For the text-containing cell, return its midpoint in [x, y] coordinate format. 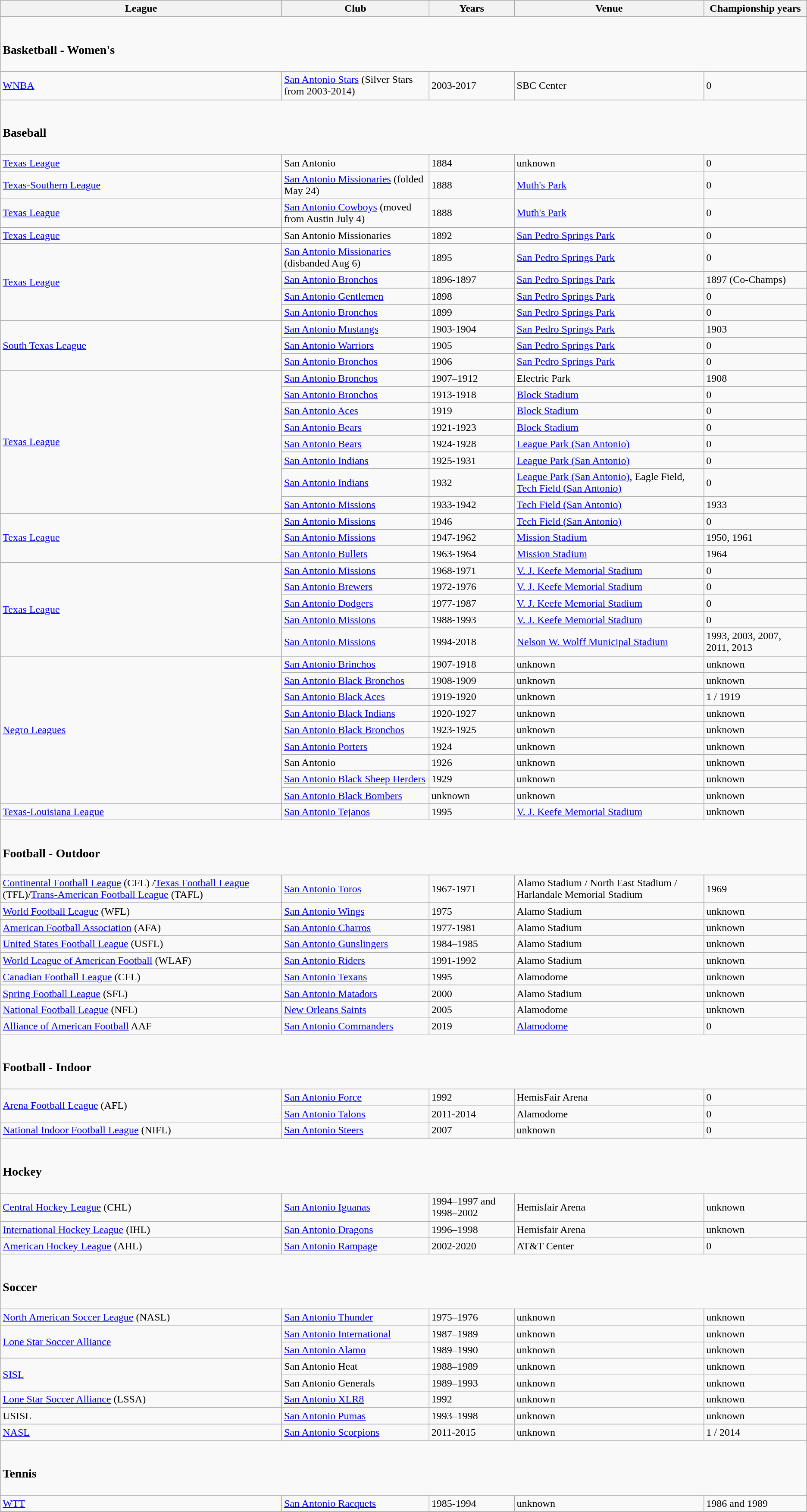
2002-2020 [472, 1246]
San Antonio Mustangs [355, 329]
1988-1993 [472, 620]
Canadian Football League (CFL) [141, 977]
Negro Leagues [141, 730]
League Park (San Antonio), Eagle Field, Tech Field (San Antonio) [609, 482]
1993, 2003, 2007, 2011, 2013 [755, 642]
San Antonio Commanders [355, 1026]
San Antonio Matadors [355, 993]
San Antonio Gunslingers [355, 944]
Tennis [403, 1468]
1977-1981 [472, 928]
San Antonio Tejanos [355, 812]
1908 [755, 378]
San Antonio Brewers [355, 587]
San Antonio Missionaries (folded May 24) [355, 185]
1892 [472, 235]
1994–1997 and 1998–2002 [472, 1208]
1924 [472, 746]
NASL [141, 1432]
San Antonio Bullets [355, 554]
Alamo Stadium / North East Stadium / Harlandale Memorial Stadium [609, 889]
San Antonio Missionaries [355, 235]
San Antonio Missionaries (disbanded Aug 6) [355, 258]
San Antonio Black Indians [355, 713]
San Antonio Force [355, 1098]
United States Football League (USFL) [141, 944]
WNBA [141, 85]
1968-1971 [472, 571]
San Antonio Black Bombers [355, 796]
New Orleans Saints [355, 1010]
San Antonio Dragons [355, 1230]
Football - Outdoor [403, 848]
San Antonio Cowboys (moved from Austin July 4) [355, 213]
1975–1976 [472, 1317]
San Antonio Black Aces [355, 697]
1913-1918 [472, 395]
San Antonio Pumas [355, 1416]
1929 [472, 779]
San Antonio Stars (Silver Stars from 2003-2014) [355, 85]
1932 [472, 482]
1996–1998 [472, 1230]
Years [472, 9]
1921-1923 [472, 427]
1986 and 1989 [755, 1503]
Lone Star Soccer Alliance (LSSA) [141, 1399]
Venue [609, 9]
1907–1912 [472, 378]
1987–1989 [472, 1334]
1924-1928 [472, 444]
San Antonio Gentlemen [355, 296]
Alliance of American Football AAF [141, 1026]
San Antonio Riders [355, 960]
1 / 2014 [755, 1432]
AT&T Center [609, 1246]
1905 [472, 345]
Basketball - Women's [403, 44]
Continental Football League (CFL) /Texas Football League (TFL)/Trans-American Football League (TAFL) [141, 889]
HemisFair Arena [609, 1098]
San Antonio Racquets [355, 1503]
San Antonio Black Sheep Herders [355, 779]
San Antonio Talons [355, 1114]
1950, 1961 [755, 538]
San Antonio Heat [355, 1367]
San Antonio Porters [355, 746]
Championship years [755, 9]
Lone Star Soccer Alliance [141, 1342]
Central Hockey League (CHL) [141, 1208]
1925-1931 [472, 460]
Electric Park [609, 378]
1920-1927 [472, 713]
1975 [472, 911]
San Antonio Texans [355, 977]
WTT [141, 1503]
1908-1909 [472, 681]
1899 [472, 313]
Club [355, 9]
1933-1942 [472, 505]
1906 [472, 362]
1907-1918 [472, 664]
San Antonio Iguanas [355, 1208]
1969 [755, 889]
San Antonio XLR8 [355, 1399]
1989–1990 [472, 1350]
1903-1904 [472, 329]
San Antonio Scorpions [355, 1432]
San Antonio Brinchos [355, 664]
1895 [472, 258]
American Hockey League (AHL) [141, 1246]
2005 [472, 1010]
San Antonio Warriors [355, 345]
Texas-Southern League [141, 185]
American Football Association (AFA) [141, 928]
2011-2014 [472, 1114]
1963-1964 [472, 554]
San Antonio Wings [355, 911]
San Antonio Steers [355, 1130]
San Antonio Generals [355, 1383]
National Indoor Football League (NIFL) [141, 1130]
San Antonio Aces [355, 411]
1964 [755, 554]
1977-1987 [472, 603]
World League of American Football (WLAF) [141, 960]
1898 [472, 296]
Spring Football League (SFL) [141, 993]
1967-1971 [472, 889]
San Antonio Alamo [355, 1350]
2000 [472, 993]
1903 [755, 329]
Arena Football League (AFL) [141, 1106]
1923-1925 [472, 730]
1919 [472, 411]
San Antonio Dodgers [355, 603]
1994-2018 [472, 642]
San Antonio Rampage [355, 1246]
SBC Center [609, 85]
San Antonio Charros [355, 928]
1926 [472, 762]
1985-1994 [472, 1503]
1919-1920 [472, 697]
2003-2017 [472, 85]
1933 [755, 505]
Nelson W. Wolff Municipal Stadium [609, 642]
Soccer [403, 1282]
North American Soccer League (NASL) [141, 1317]
San Antonio Toros [355, 889]
Football - Indoor [403, 1062]
World Football League (WFL) [141, 911]
South Texas League [141, 345]
1984–1985 [472, 944]
1947-1962 [472, 538]
San Antonio Thunder [355, 1317]
Hockey [403, 1166]
1993–1998 [472, 1416]
National Football League (NFL) [141, 1010]
1991-1992 [472, 960]
Baseball [403, 127]
1 / 1919 [755, 697]
International Hockey League (IHL) [141, 1230]
2019 [472, 1026]
SISL [141, 1375]
1946 [472, 521]
1884 [472, 163]
1897 (Co-Champs) [755, 280]
USISL [141, 1416]
Texas-Louisiana League [141, 812]
1972-1976 [472, 587]
2011-2015 [472, 1432]
2007 [472, 1130]
1989–1993 [472, 1383]
League [141, 9]
1988–1989 [472, 1367]
San Antonio International [355, 1334]
1896-1897 [472, 280]
